Return [x, y] of the center of cell containing provided text 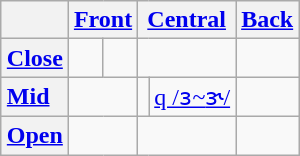
Mid [34, 97]
Front [102, 20]
Central [187, 20]
Open [34, 135]
q /ɜ~ɝ/ [192, 97]
Back [268, 20]
Close [34, 58]
